Detect which cell encompasses the target text, then output its (x, y) center coordinate. 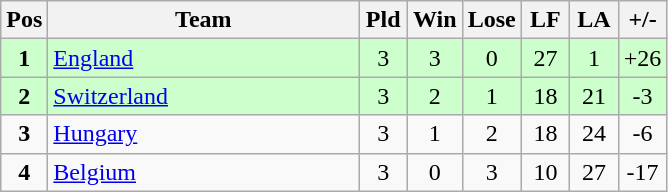
LA (594, 20)
Belgium (204, 172)
+/- (642, 20)
-3 (642, 96)
10 (546, 172)
-6 (642, 134)
Lose (492, 20)
4 (24, 172)
21 (594, 96)
Switzerland (204, 96)
Pos (24, 20)
Hungary (204, 134)
England (204, 58)
Team (204, 20)
+26 (642, 58)
Win (434, 20)
Pld (384, 20)
24 (594, 134)
-17 (642, 172)
LF (546, 20)
